Provide the (x, y) coordinate of the cell's center where the given text is located.  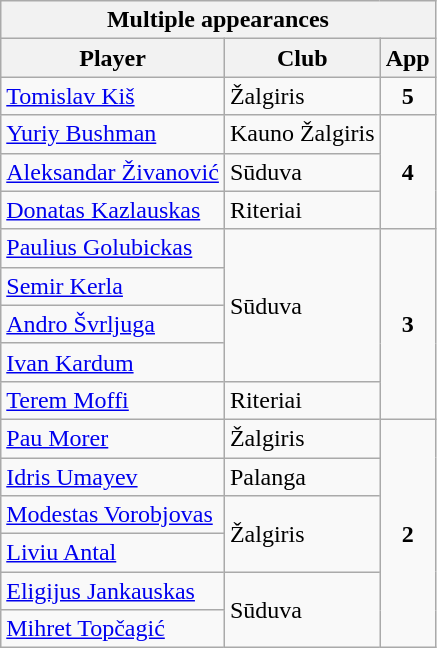
Kauno Žalgiris (302, 134)
App (408, 58)
Club (302, 58)
Andro Švrljuga (113, 324)
Idris Umayev (113, 477)
Pau Morer (113, 438)
3 (408, 324)
Terem Moffi (113, 400)
Paulius Golubickas (113, 248)
Palanga (302, 477)
Modestas Vorobjovas (113, 515)
Aleksandar Živanović (113, 172)
Donatas Kazlauskas (113, 210)
Eligijus Jankauskas (113, 591)
4 (408, 172)
Liviu Antal (113, 553)
Mihret Topčagić (113, 629)
Multiple appearances (218, 20)
Semir Kerla (113, 286)
Player (113, 58)
Tomislav Kiš (113, 96)
Yuriy Bushman (113, 134)
5 (408, 96)
2 (408, 533)
Ivan Kardum (113, 362)
